Output the (X, Y) coordinate of the center of the cell containing the given text.  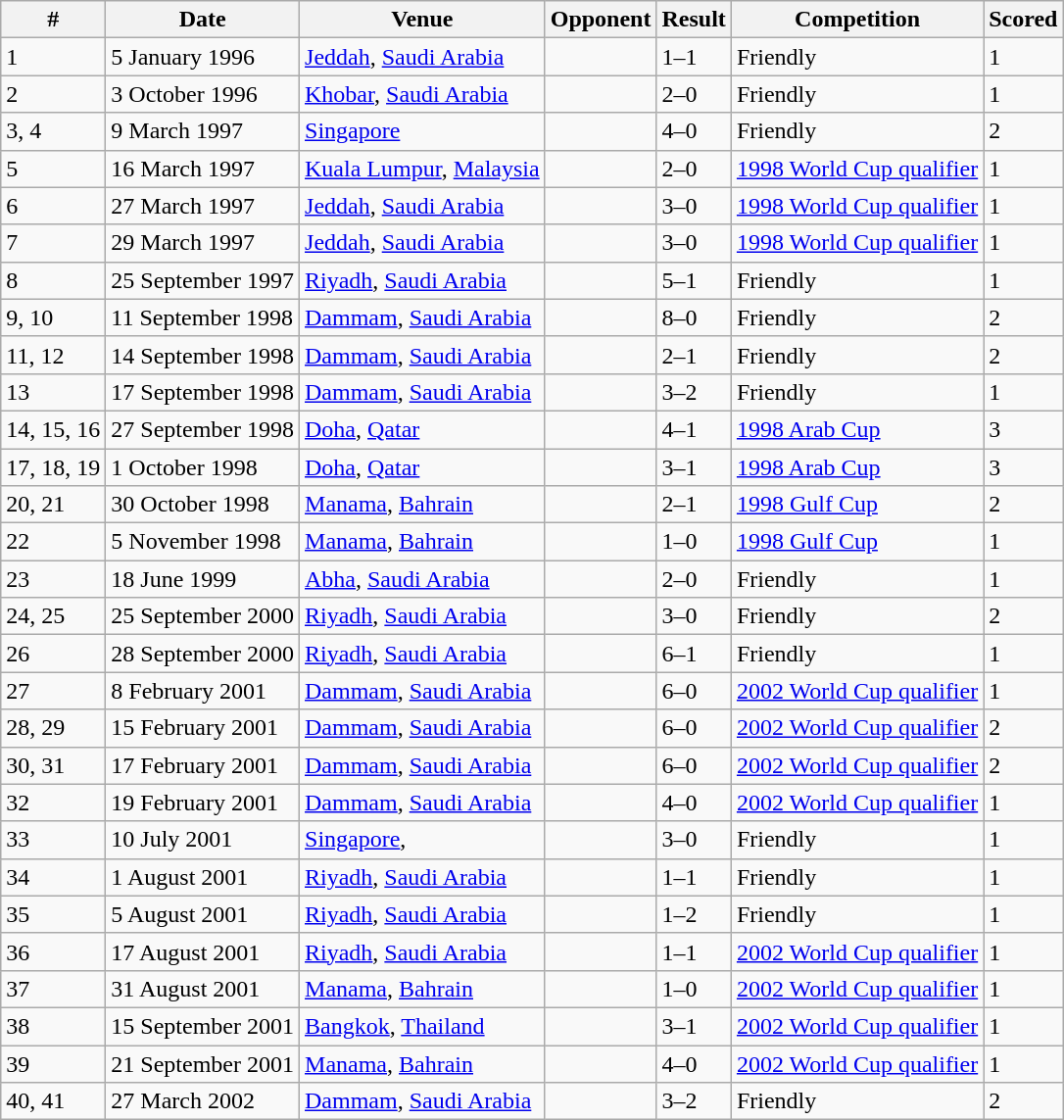
27 (53, 691)
21 September 2001 (203, 1063)
35 (53, 914)
Result (694, 20)
39 (53, 1063)
9, 10 (53, 317)
5 August 2001 (203, 914)
3, 4 (53, 131)
Kuala Lumpur, Malaysia (423, 169)
38 (53, 1026)
40, 41 (53, 1101)
27 March 2002 (203, 1101)
1–2 (694, 914)
8–0 (694, 317)
24, 25 (53, 616)
28 September 2000 (203, 654)
8 February 2001 (203, 691)
34 (53, 877)
Competition (856, 20)
17 August 2001 (203, 951)
33 (53, 840)
30 October 1998 (203, 505)
16 March 1997 (203, 169)
17, 18, 19 (53, 467)
1 October 1998 (203, 467)
22 (53, 542)
3 October 1996 (203, 94)
11, 12 (53, 355)
14 September 1998 (203, 355)
13 (53, 392)
23 (53, 579)
# (53, 20)
17 February 2001 (203, 765)
25 September 2000 (203, 616)
15 September 2001 (203, 1026)
17 September 1998 (203, 392)
36 (53, 951)
26 (53, 654)
29 March 1997 (203, 243)
6–1 (694, 654)
27 September 1998 (203, 429)
10 July 2001 (203, 840)
32 (53, 803)
19 February 2001 (203, 803)
Venue (423, 20)
8 (53, 280)
5 January 1996 (203, 57)
31 August 2001 (203, 989)
18 June 1999 (203, 579)
9 March 1997 (203, 131)
5 (53, 169)
Abha, Saudi Arabia (423, 579)
5–1 (694, 280)
28, 29 (53, 728)
Scored (1023, 20)
Singapore, (423, 840)
Opponent (601, 20)
4–1 (694, 429)
30, 31 (53, 765)
11 September 1998 (203, 317)
Bangkok, Thailand (423, 1026)
14, 15, 16 (53, 429)
5 November 1998 (203, 542)
20, 21 (53, 505)
37 (53, 989)
1 August 2001 (203, 877)
Date (203, 20)
Khobar, Saudi Arabia (423, 94)
7 (53, 243)
25 September 1997 (203, 280)
15 February 2001 (203, 728)
27 March 1997 (203, 206)
Singapore (423, 131)
6 (53, 206)
